Extract the [X, Y] coordinate from the center of the cell holding the provided text.  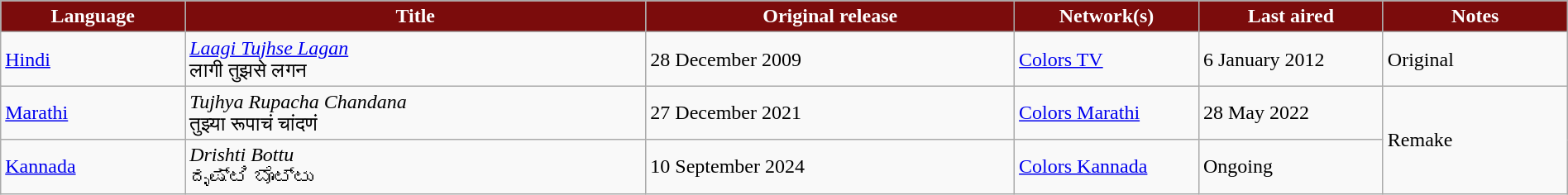
6 January 2012 [1290, 59]
Drishti Bottu ದೃಷ್ಟಿ ಬೊಟ್ಟು [415, 167]
Laagi Tujhse Lagan लागी तुझसे लगन [415, 59]
28 May 2022 [1290, 112]
Original [1475, 59]
Last aired [1290, 17]
Colors TV [1107, 59]
27 December 2021 [830, 112]
Marathi [93, 112]
Original release [830, 17]
28 December 2009 [830, 59]
Hindi [93, 59]
Language [93, 17]
Network(s) [1107, 17]
Colors Kannada [1107, 167]
Kannada [93, 167]
Notes [1475, 17]
Remake [1475, 140]
Title [415, 17]
Ongoing [1290, 167]
10 September 2024 [830, 167]
Tujhya Rupacha Chandana तुझ्या रूपाचं चांदणं [415, 112]
Colors Marathi [1107, 112]
